Return the (x, y) coordinate for the center point of the cell that contains the specified text.  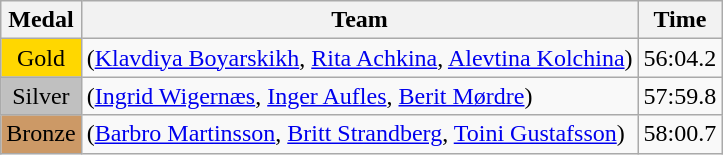
Silver (41, 96)
(Klavdiya Boyarskikh, Rita Achkina, Alevtina Kolchina) (360, 58)
(Barbro Martinsson, Britt Strandberg, Toini Gustafsson) (360, 134)
58:00.7 (680, 134)
Bronze (41, 134)
Gold (41, 58)
Medal (41, 20)
Team (360, 20)
56:04.2 (680, 58)
Time (680, 20)
57:59.8 (680, 96)
(Ingrid Wigernæs, Inger Aufles, Berit Mørdre) (360, 96)
